Scan for the cell matching the given text and deliver its [x, y] coordinate at center. 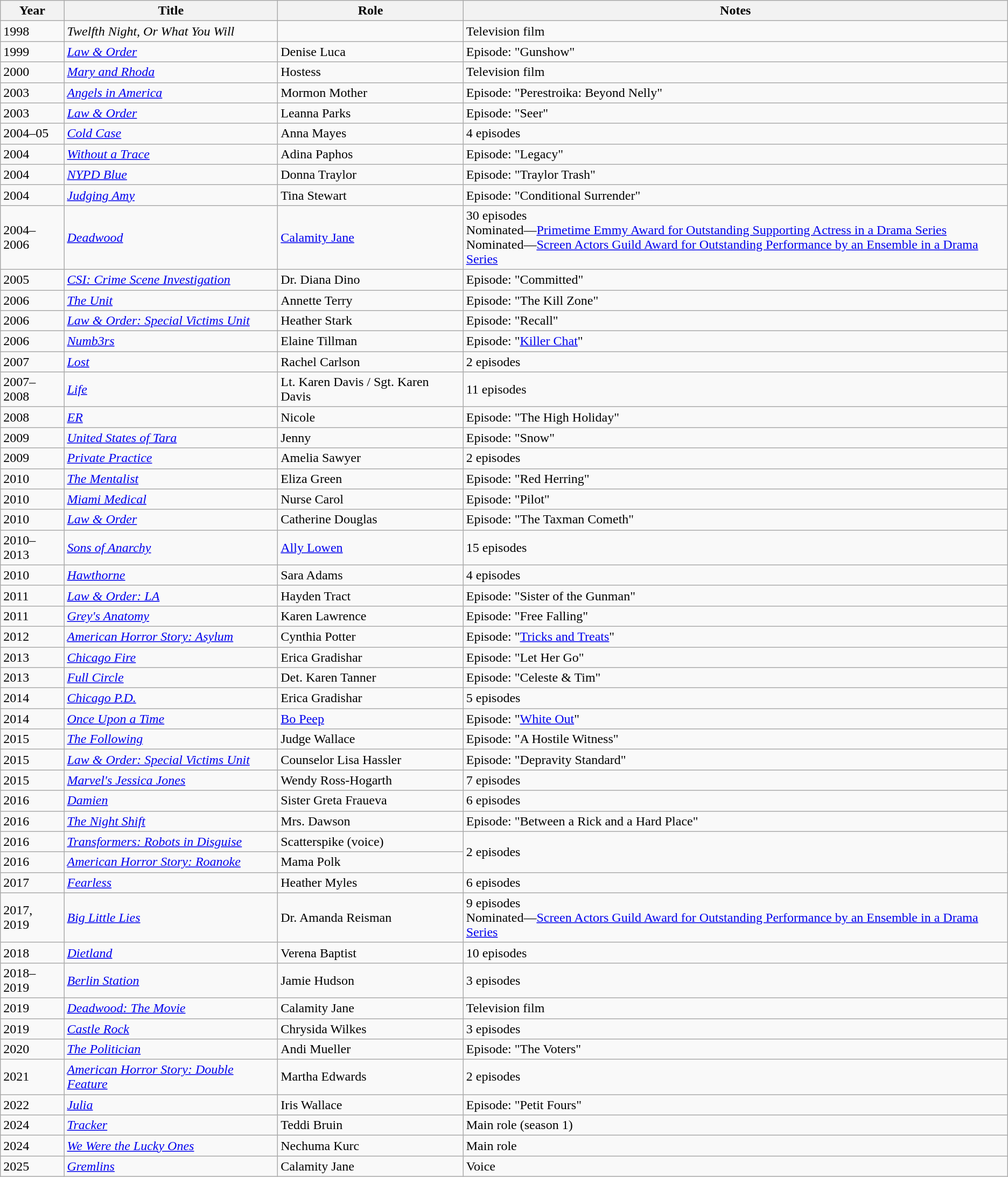
Wendy Ross-Hogarth [370, 780]
Chicago P.D. [171, 698]
Lost [171, 362]
Mama Polk [370, 862]
Cold Case [171, 134]
Episode: "Let Her Go" [736, 657]
Episode: "Traylor Trash" [736, 174]
Jamie Hudson [370, 980]
Law & Order: LA [171, 595]
Teddi Bruin [370, 1125]
Episode: "Red Herring" [736, 479]
NYPD Blue [171, 174]
15 episodes [736, 547]
Lt. Karen Davis / Sgt. Karen Davis [370, 390]
Episode: "White Out" [736, 719]
Karen Lawrence [370, 616]
2022 [32, 1105]
Grey's Anatomy [171, 616]
We Were the Lucky Ones [171, 1146]
The Unit [171, 300]
CSI: Crime Scene Investigation [171, 279]
Leanna Parks [370, 113]
Nurse Carol [370, 499]
Full Circle [171, 678]
Judge Wallace [370, 739]
Elaine Tillman [370, 341]
Chrysida Wilkes [370, 1029]
Rachel Carlson [370, 362]
Hawthorne [171, 575]
Julia [171, 1105]
Episode: "Sister of the Gunman" [736, 595]
Title [171, 11]
Mormon Mother [370, 93]
11 episodes [736, 390]
Ally Lowen [370, 547]
Castle Rock [171, 1029]
Amelia Sawyer [370, 458]
Deadwood: The Movie [171, 1008]
Tracker [171, 1125]
2007 [32, 362]
Episode: "The Kill Zone" [736, 300]
Numb3rs [171, 341]
Nechuma Kurc [370, 1146]
Heather Stark [370, 321]
2020 [32, 1049]
2004–2006 [32, 237]
Dietland [171, 952]
Episode: "Celeste & Tim" [736, 678]
Episode: "Between a Rick and a Hard Place" [736, 821]
Gremlins [171, 1166]
Berlin Station [171, 980]
7 episodes [736, 780]
Dr. Diana Dino [370, 279]
Heather Myles [370, 882]
Cynthia Potter [370, 636]
Main role [736, 1146]
2007–2008 [32, 390]
2018–2019 [32, 980]
Counselor Lisa Hassler [370, 760]
9 episodesNominated—Screen Actors Guild Award for Outstanding Performance by an Ensemble in a Drama Series [736, 917]
Bo Peep [370, 719]
Catherine Douglas [370, 520]
Scatterspike (voice) [370, 842]
10 episodes [736, 952]
Episode: "Perestroika: Beyond Nelly" [736, 93]
Episode: "Snow" [736, 438]
Twelfth Night, Or What You Will [171, 31]
Det. Karen Tanner [370, 678]
The Night Shift [171, 821]
Role [370, 11]
Hayden Tract [370, 595]
Adina Paphos [370, 154]
Denise Luca [370, 52]
2017 [32, 882]
2000 [32, 72]
The Mentalist [171, 479]
Sister Greta Fraueva [370, 801]
ER [171, 417]
Angels in America [171, 93]
Miami Medical [171, 499]
Episode: "Depravity Standard" [736, 760]
Sara Adams [370, 575]
American Horror Story: Double Feature [171, 1077]
Year [32, 11]
1999 [32, 52]
Mrs. Dawson [370, 821]
Jenny [370, 438]
Anna Mayes [370, 134]
Main role (season 1) [736, 1125]
Episode: "Pilot" [736, 499]
Without a Trace [171, 154]
Mary and Rhoda [171, 72]
Notes [736, 11]
Episode: "The Voters" [736, 1049]
Martha Edwards [370, 1077]
Dr. Amanda Reisman [370, 917]
Episode: "Recall" [736, 321]
Andi Mueller [370, 1049]
Episode: "Tricks and Treats" [736, 636]
Life [171, 390]
Episode: "The High Holiday" [736, 417]
Episode: "Seer" [736, 113]
Episode: "Petit Fours" [736, 1105]
Fearless [171, 882]
Episode: "Legacy" [736, 154]
The Following [171, 739]
2008 [32, 417]
Hostess [370, 72]
Donna Traylor [370, 174]
Marvel's Jessica Jones [171, 780]
Episode: "The Taxman Cometh" [736, 520]
Episode: "Killer Chat" [736, 341]
Verena Baptist [370, 952]
Nicole [370, 417]
Episode: "Conditional Surrender" [736, 195]
Once Upon a Time [171, 719]
Tina Stewart [370, 195]
American Horror Story: Roanoke [171, 862]
Damien [171, 801]
2004–05 [32, 134]
American Horror Story: Asylum [171, 636]
Judging Amy [171, 195]
Episode: "Free Falling" [736, 616]
2018 [32, 952]
Private Practice [171, 458]
Voice [736, 1166]
Big Little Lies [171, 917]
5 episodes [736, 698]
2012 [32, 636]
Deadwood [171, 237]
Iris Wallace [370, 1105]
2010–2013 [32, 547]
2025 [32, 1166]
Episode: "Committed" [736, 279]
Annette Terry [370, 300]
Transformers: Robots in Disguise [171, 842]
2021 [32, 1077]
The Politician [171, 1049]
United States of Tara [171, 438]
1998 [32, 31]
2017, 2019 [32, 917]
Chicago Fire [171, 657]
Eliza Green [370, 479]
Episode: "A Hostile Witness" [736, 739]
Sons of Anarchy [171, 547]
2005 [32, 279]
Episode: "Gunshow" [736, 52]
